For the text-containing cell, return its midpoint in (x, y) coordinate format. 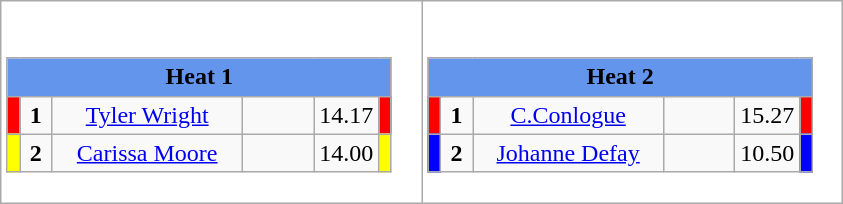
Johanne Defay (568, 153)
Heat 1 (199, 77)
Heat 2 (620, 77)
Tyler Wright (148, 115)
C.Conlogue (568, 115)
15.27 (768, 115)
Carissa Moore (148, 153)
Heat 1 1 Tyler Wright 14.17 2 Carissa Moore 14.00 (212, 102)
Heat 2 1 C.Conlogue 15.27 2 Johanne Defay 10.50 (632, 102)
14.00 (346, 153)
14.17 (346, 115)
10.50 (768, 153)
